Output the [X, Y] coordinate of the center of the cell containing the given text.  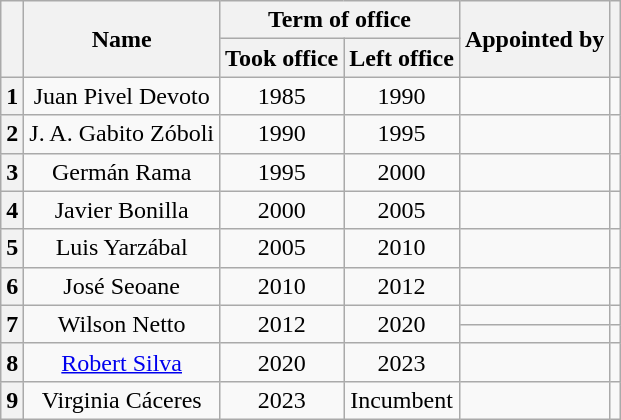
Name [122, 39]
Juan Pivel Devoto [122, 96]
Appointed by [534, 39]
Term of office [340, 20]
5 [12, 248]
Robert Silva [122, 362]
J. A. Gabito Zóboli [122, 134]
7 [12, 324]
3 [12, 172]
Javier Bonilla [122, 210]
1985 [282, 96]
9 [12, 400]
Wilson Netto [122, 324]
Took office [282, 58]
Left office [402, 58]
8 [12, 362]
1 [12, 96]
Incumbent [402, 400]
6 [12, 286]
José Seoane [122, 286]
2 [12, 134]
Luis Yarzábal [122, 248]
Germán Rama [122, 172]
Virginia Cáceres [122, 400]
4 [12, 210]
